Return [X, Y] of the center of cell containing provided text 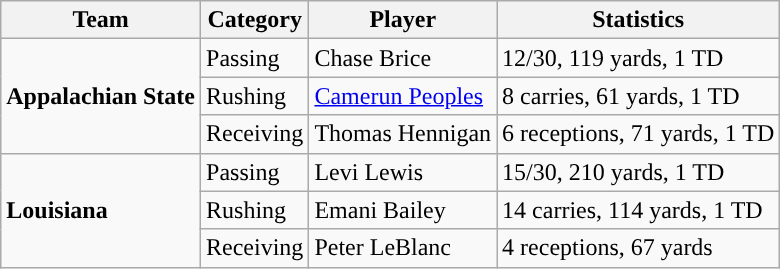
14 carries, 114 yards, 1 TD [638, 210]
Emani Bailey [403, 210]
Chase Brice [403, 58]
12/30, 119 yards, 1 TD [638, 58]
Category [255, 20]
6 receptions, 71 yards, 1 TD [638, 134]
Louisiana [101, 210]
Peter LeBlanc [403, 248]
Thomas Hennigan [403, 134]
4 receptions, 67 yards [638, 248]
Camerun Peoples [403, 96]
Appalachian State [101, 96]
Statistics [638, 20]
Team [101, 20]
Levi Lewis [403, 172]
Player [403, 20]
8 carries, 61 yards, 1 TD [638, 96]
15/30, 210 yards, 1 TD [638, 172]
